From the cell containing the given text, extract its center point as [X, Y] coordinate. 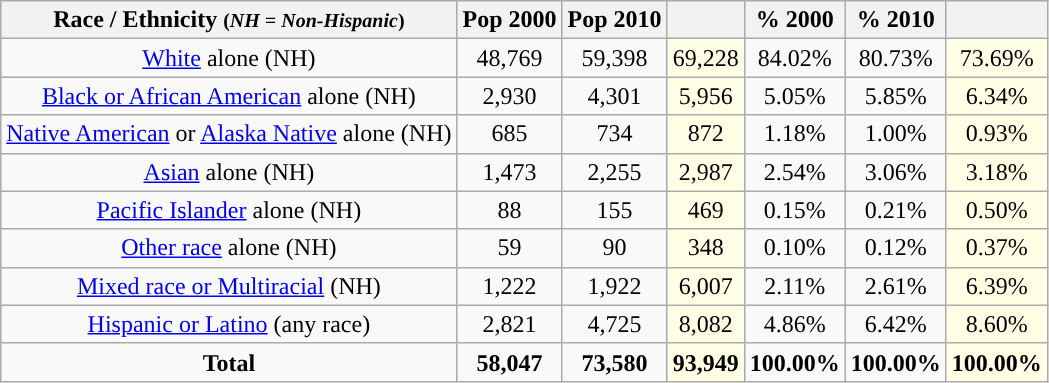
0.93% [996, 134]
Total [229, 362]
0.37% [996, 248]
Black or African American alone (NH) [229, 96]
Hispanic or Latino (any race) [229, 324]
59,398 [614, 58]
6,007 [706, 286]
Other race alone (NH) [229, 248]
8.60% [996, 324]
Asian alone (NH) [229, 172]
1,922 [614, 286]
469 [706, 210]
59 [510, 248]
88 [510, 210]
0.12% [896, 248]
Mixed race or Multiracial (NH) [229, 286]
3.18% [996, 172]
2.11% [794, 286]
48,769 [510, 58]
90 [614, 248]
6.34% [996, 96]
155 [614, 210]
4,725 [614, 324]
685 [510, 134]
4.86% [794, 324]
0.50% [996, 210]
0.10% [794, 248]
69,228 [706, 58]
5,956 [706, 96]
Pop 2000 [510, 20]
80.73% [896, 58]
3.06% [896, 172]
2,821 [510, 324]
2.61% [896, 286]
5.05% [794, 96]
6.42% [896, 324]
84.02% [794, 58]
Pop 2010 [614, 20]
8,082 [706, 324]
2,987 [706, 172]
734 [614, 134]
Race / Ethnicity (NH = Non-Hispanic) [229, 20]
2,255 [614, 172]
93,949 [706, 362]
73,580 [614, 362]
1.00% [896, 134]
1,473 [510, 172]
872 [706, 134]
1.18% [794, 134]
Native American or Alaska Native alone (NH) [229, 134]
2.54% [794, 172]
0.15% [794, 210]
58,047 [510, 362]
2,930 [510, 96]
% 2010 [896, 20]
4,301 [614, 96]
% 2000 [794, 20]
6.39% [996, 286]
Pacific Islander alone (NH) [229, 210]
348 [706, 248]
1,222 [510, 286]
73.69% [996, 58]
5.85% [896, 96]
0.21% [896, 210]
White alone (NH) [229, 58]
